Provide the [X, Y] coordinate of the cell's center where the given text is located.  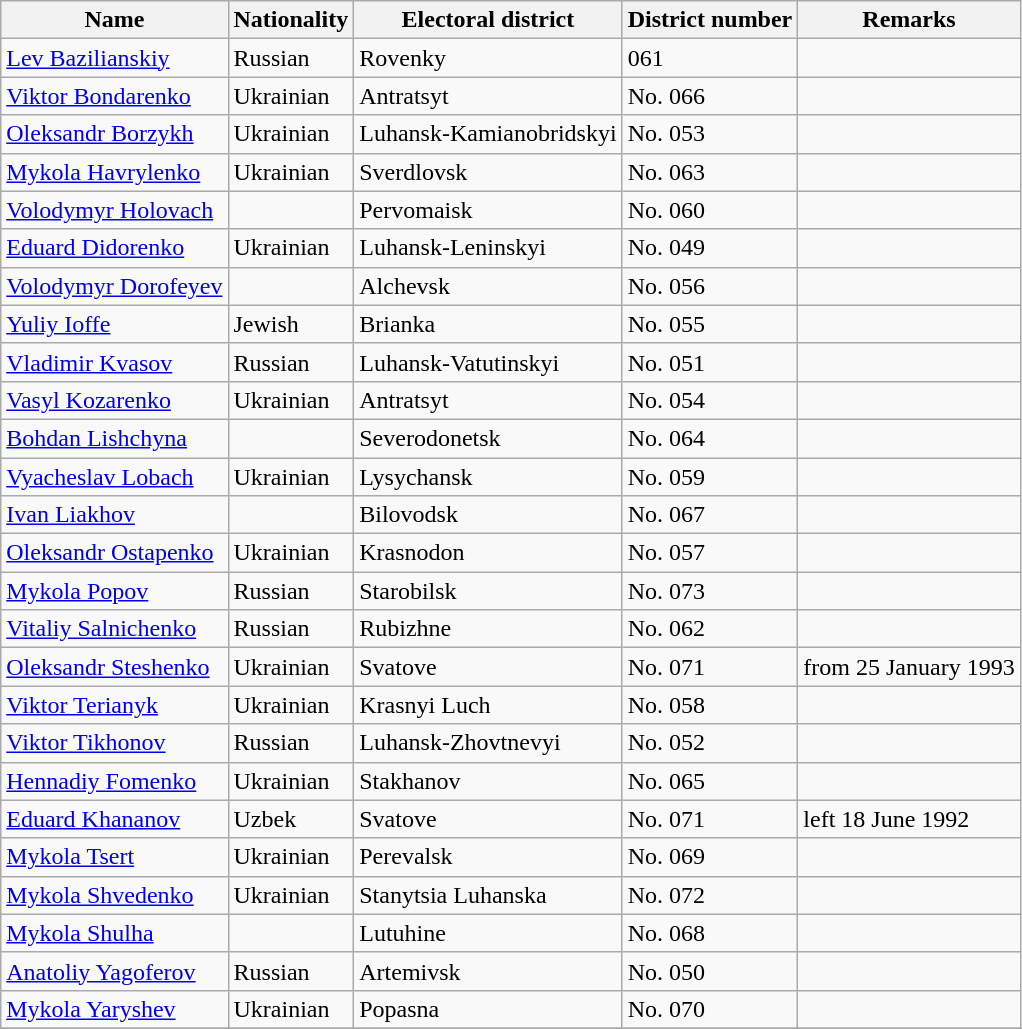
Perevalsk [488, 857]
Oleksandr Borzykh [114, 134]
Luhansk-Zhovtnevyi [488, 743]
Uzbek [291, 819]
No. 060 [710, 210]
Viktor Tikhonov [114, 743]
Alchevsk [488, 286]
No. 073 [710, 591]
Luhansk-Leninskyi [488, 248]
Mykola Shulha [114, 933]
Popasna [488, 1009]
Vladimir Kvasov [114, 362]
Lev Bazilianskiy [114, 58]
Oleksandr Steshenko [114, 667]
Luhansk-Vatutinskyi [488, 362]
Rubizhne [488, 629]
No. 072 [710, 895]
Name [114, 20]
Nationality [291, 20]
No. 051 [710, 362]
061 [710, 58]
Severodonetsk [488, 438]
Bilovodsk [488, 515]
Hennadiy Fomenko [114, 781]
Vyacheslav Lobach [114, 477]
Stanytsia Luhanska [488, 895]
Yuliy Ioffe [114, 324]
Volodymyr Holovach [114, 210]
No. 054 [710, 400]
Eduard Khananov [114, 819]
Remarks [909, 20]
No. 069 [710, 857]
Anatoliy Yagoferov [114, 971]
No. 063 [710, 172]
Sverdlovsk [488, 172]
No. 057 [710, 553]
Lutuhine [488, 933]
Stakhanov [488, 781]
Vitaliy Salnichenko [114, 629]
No. 066 [710, 96]
No. 058 [710, 705]
Ivan Liakhov [114, 515]
Krasnyi Luch [488, 705]
Viktor Terianyk [114, 705]
District number [710, 20]
Oleksandr Ostapenko [114, 553]
Luhansk-Kamianobridskyi [488, 134]
Vasyl Kozarenko [114, 400]
Rovenky [488, 58]
Mykola Popov [114, 591]
Viktor Bondarenko [114, 96]
No. 055 [710, 324]
Mykola Shvedenko [114, 895]
No. 050 [710, 971]
No. 049 [710, 248]
Bohdan Lishchyna [114, 438]
Electoral district [488, 20]
Krasnodon [488, 553]
Volodymyr Dorofeyev [114, 286]
No. 053 [710, 134]
No. 059 [710, 477]
Mykola Yaryshev [114, 1009]
Pervomaisk [488, 210]
Eduard Didorenko [114, 248]
Artemivsk [488, 971]
Lysychansk [488, 477]
No. 064 [710, 438]
Brianka [488, 324]
Jewish [291, 324]
No. 065 [710, 781]
No. 052 [710, 743]
No. 070 [710, 1009]
from 25 January 1993 [909, 667]
Mykola Havrylenko [114, 172]
Starobilsk [488, 591]
No. 068 [710, 933]
No. 067 [710, 515]
No. 062 [710, 629]
No. 056 [710, 286]
Mykola Tsert [114, 857]
left 18 June 1992 [909, 819]
